Return the (X, Y) coordinate for the center point of the cell that contains the specified text.  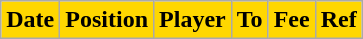
Date (30, 20)
Position (107, 20)
Ref (338, 20)
Player (193, 20)
To (250, 20)
Fee (292, 20)
